Scan for the cell matching the given text and deliver its [X, Y] coordinate at center. 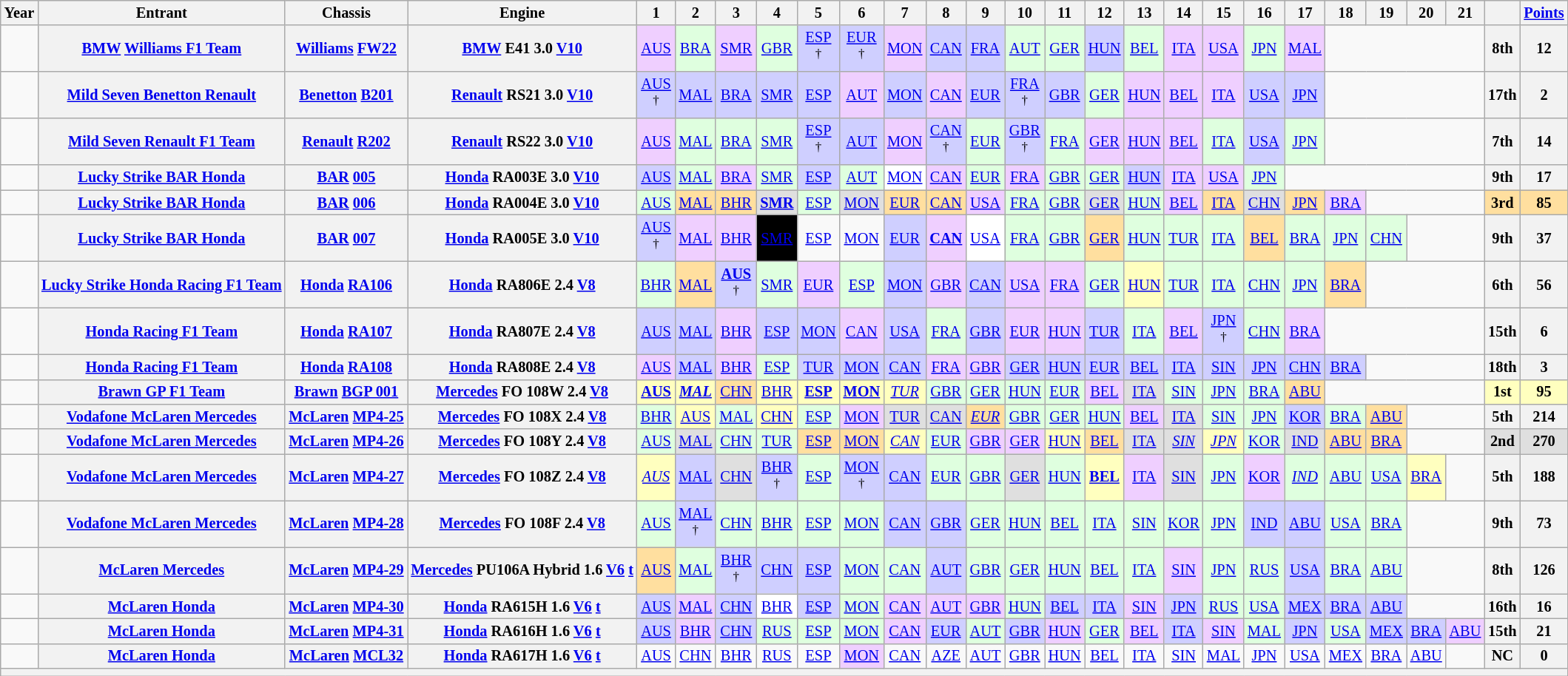
McLaren MP4-28 [346, 524]
Honda RA808E 2.4 V8 [522, 367]
FRA† [1025, 95]
AZE [946, 656]
73 [1544, 524]
Renault R202 [346, 142]
Renault RS22 3.0 V10 [522, 142]
Honda RA004E 3.0 V10 [522, 203]
Honda RA617H 1.6 V6 t [522, 656]
Mercedes FO 108Z 2.4 V8 [522, 478]
10 [1025, 13]
8 [946, 13]
Points [1544, 13]
McLaren MP4-26 [346, 442]
Honda RA106 [346, 284]
19 [1387, 13]
McLaren MP4-31 [346, 631]
270 [1544, 442]
13 [1144, 13]
Chassis [346, 13]
0 [1544, 656]
Mercedes FO 108F 2.4 V8 [522, 524]
4 [777, 13]
18th [1502, 367]
EUR† [862, 49]
BMW E41 3.0 V10 [522, 49]
9 [986, 13]
Brawn BGP 001 [346, 392]
McLaren MP4-27 [346, 478]
15 [1224, 13]
Mercedes FO 108W 2.4 V8 [522, 392]
BMW Williams F1 Team [161, 49]
Mercedes FO 108X 2.4 V8 [522, 416]
GBR† [1025, 142]
Honda RA108 [346, 367]
McLaren MP4-29 [346, 571]
NC [1502, 656]
11 [1065, 13]
2nd [1502, 442]
214 [1544, 416]
Honda RA616H 1.6 V6 t [522, 631]
Honda RA615H 1.6 V6 t [522, 606]
Mild Seven Renault F1 Team [161, 142]
Brawn GP F1 Team [161, 392]
56 [1544, 284]
Honda RA806E 2.4 V8 [522, 284]
1st [1502, 392]
BAR 007 [346, 238]
126 [1544, 571]
JPN† [1224, 331]
Mercedes PU106A Hybrid 1.6 V6 t [522, 571]
BAR 006 [346, 203]
188 [1544, 478]
Lucky Strike Honda Racing F1 Team [161, 284]
Benetton B201 [346, 95]
McLaren MP4-30 [346, 606]
85 [1544, 203]
MAL† [696, 524]
Honda RA107 [346, 331]
Mild Seven Benetton Renault [161, 95]
Year [19, 13]
6th [1502, 284]
Renault RS21 3.0 V10 [522, 95]
95 [1544, 392]
20 [1427, 13]
McLaren MCL32 [346, 656]
Honda RA807E 2.4 V8 [522, 331]
Honda RA003E 3.0 V10 [522, 178]
Entrant [161, 13]
7th [1502, 142]
Mercedes FO 108Y 2.4 V8 [522, 442]
37 [1544, 238]
BAR 005 [346, 178]
3rd [1502, 203]
MON† [862, 478]
5 [818, 13]
1 [656, 13]
Williams FW22 [346, 49]
16th [1502, 606]
McLaren MP4-25 [346, 416]
18 [1345, 13]
McLaren Mercedes [161, 571]
Honda RA005E 3.0 V10 [522, 238]
Engine [522, 13]
CAN† [946, 142]
7 [904, 13]
17th [1502, 95]
